For the text-containing cell, return its midpoint in (X, Y) coordinate format. 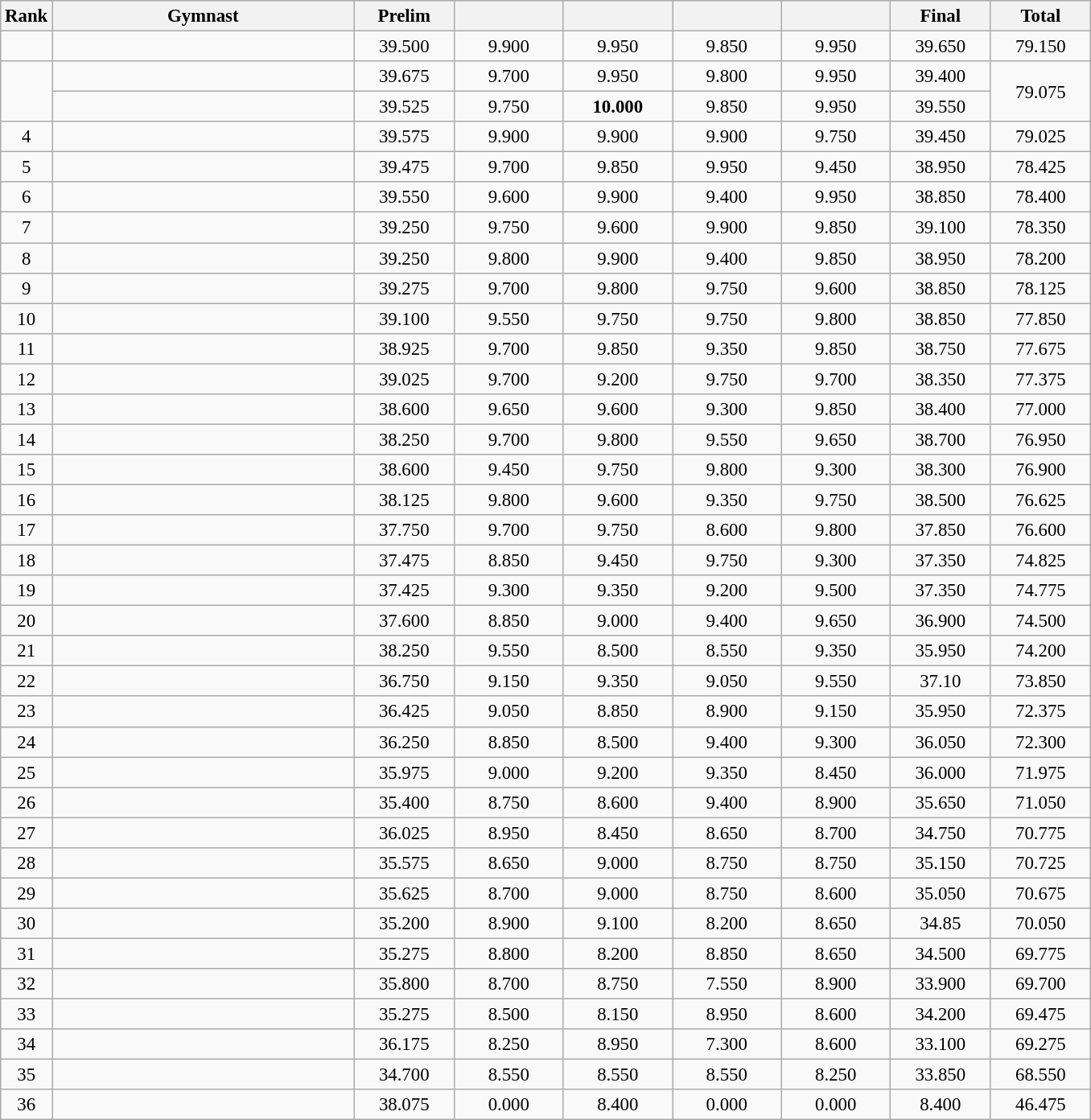
37.750 (404, 530)
37.850 (940, 530)
35.150 (940, 863)
39.450 (940, 137)
70.725 (1041, 863)
71.975 (1041, 772)
70.675 (1041, 893)
74.775 (1041, 591)
27 (27, 833)
70.775 (1041, 833)
39.525 (404, 107)
35.650 (940, 802)
24 (27, 742)
12 (27, 379)
34.85 (940, 924)
72.300 (1041, 742)
72.375 (1041, 712)
38.925 (404, 348)
Final (940, 16)
15 (27, 470)
37.600 (404, 621)
18 (27, 561)
74.200 (1041, 651)
Gymnast (203, 16)
Total (1041, 16)
38.300 (940, 470)
26 (27, 802)
33.850 (940, 1075)
74.825 (1041, 561)
33.100 (940, 1044)
34.750 (940, 833)
37.475 (404, 561)
37.10 (940, 681)
25 (27, 772)
39.025 (404, 379)
69.475 (1041, 1015)
36.175 (404, 1044)
23 (27, 712)
11 (27, 348)
20 (27, 621)
35.625 (404, 893)
76.600 (1041, 530)
79.075 (1041, 92)
31 (27, 953)
76.950 (1041, 439)
46.475 (1041, 1105)
74.500 (1041, 621)
33 (27, 1015)
78.425 (1041, 167)
28 (27, 863)
76.900 (1041, 470)
38.500 (940, 500)
34.200 (940, 1015)
38.750 (940, 348)
6 (27, 197)
68.550 (1041, 1075)
19 (27, 591)
8.150 (618, 1015)
69.275 (1041, 1044)
36.250 (404, 742)
39.500 (404, 47)
38.350 (940, 379)
39.275 (404, 288)
9 (27, 288)
76.625 (1041, 500)
69.700 (1041, 984)
7.550 (727, 984)
77.675 (1041, 348)
79.150 (1041, 47)
35.800 (404, 984)
78.350 (1041, 228)
10.000 (618, 107)
39.650 (940, 47)
77.850 (1041, 319)
9.100 (618, 924)
36.750 (404, 681)
7.300 (727, 1044)
37.425 (404, 591)
38.400 (940, 410)
14 (27, 439)
34 (27, 1044)
36.025 (404, 833)
35.200 (404, 924)
71.050 (1041, 802)
77.375 (1041, 379)
5 (27, 167)
8 (27, 258)
35.050 (940, 893)
32 (27, 984)
34.700 (404, 1075)
36 (27, 1105)
38.700 (940, 439)
8.800 (508, 953)
39.475 (404, 167)
35.400 (404, 802)
21 (27, 651)
16 (27, 500)
35.575 (404, 863)
35.975 (404, 772)
39.400 (940, 76)
38.075 (404, 1105)
69.775 (1041, 953)
79.025 (1041, 137)
36.000 (940, 772)
Prelim (404, 16)
78.200 (1041, 258)
78.125 (1041, 288)
30 (27, 924)
36.425 (404, 712)
7 (27, 228)
13 (27, 410)
70.050 (1041, 924)
39.575 (404, 137)
29 (27, 893)
38.125 (404, 500)
Rank (27, 16)
78.400 (1041, 197)
22 (27, 681)
39.675 (404, 76)
73.850 (1041, 681)
34.500 (940, 953)
77.000 (1041, 410)
9.500 (835, 591)
17 (27, 530)
36.900 (940, 621)
33.900 (940, 984)
10 (27, 319)
4 (27, 137)
36.050 (940, 742)
35 (27, 1075)
